Pinpoint the cell where the given text exists, returning its (x, y) midpoint coordinate. 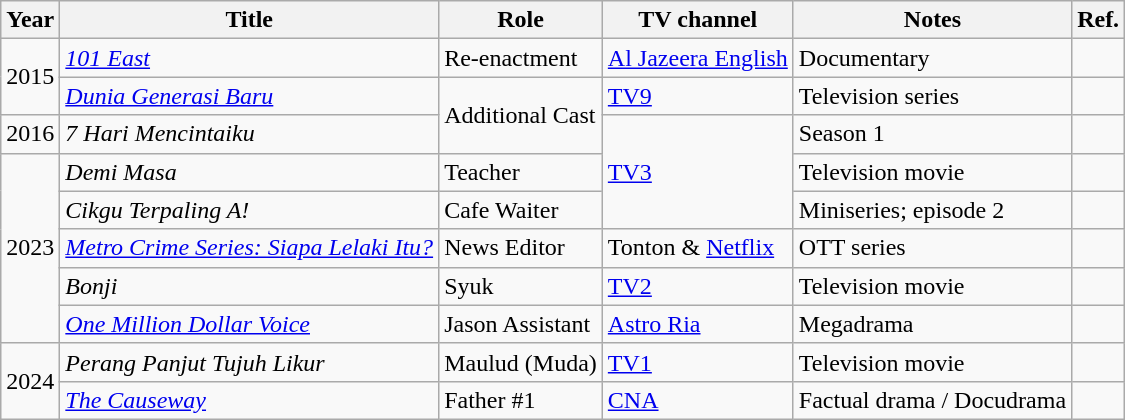
OTT series (932, 248)
Father #1 (521, 400)
2024 (30, 381)
Role (521, 20)
101 East (250, 58)
One Million Dollar Voice (250, 324)
2016 (30, 134)
TV1 (698, 362)
TV3 (698, 172)
Additional Cast (521, 115)
7 Hari Mencintaiku (250, 134)
Bonji (250, 286)
TV2 (698, 286)
Cafe Waiter (521, 210)
Re-enactment (521, 58)
Ref. (1098, 20)
Television series (932, 96)
Demi Masa (250, 172)
Dunia Generasi Baru (250, 96)
Metro Crime Series: Siapa Lelaki Itu? (250, 248)
2023 (30, 248)
CNA (698, 400)
Miniseries; episode 2 (932, 210)
Cikgu Terpaling A! (250, 210)
Notes (932, 20)
News Editor (521, 248)
TV channel (698, 20)
Megadrama (932, 324)
Astro Ria (698, 324)
Documentary (932, 58)
Jason Assistant (521, 324)
Year (30, 20)
Teacher (521, 172)
Perang Panjut Tujuh Likur (250, 362)
TV9 (698, 96)
2015 (30, 77)
Title (250, 20)
Al Jazeera English (698, 58)
Syuk (521, 286)
Season 1 (932, 134)
Factual drama / Docudrama (932, 400)
Maulud (Muda) (521, 362)
The Causeway (250, 400)
Tonton & Netflix (698, 248)
